Search for the cell housing the specified text and yield its [x, y] center coordinate. 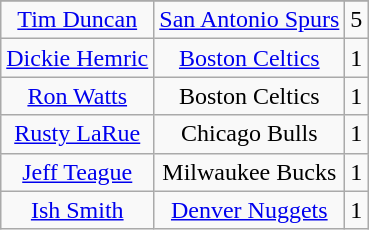
Jeff Teague [78, 172]
Ish Smith [78, 210]
Denver Nuggets [250, 210]
Chicago Bulls [250, 134]
5 [356, 20]
Milwaukee Bucks [250, 172]
San Antonio Spurs [250, 20]
Rusty LaRue [78, 134]
Ron Watts [78, 96]
Dickie Hemric [78, 58]
Tim Duncan [78, 20]
